Identify which cell holds the provided text, then report its [x, y] central coordinate. 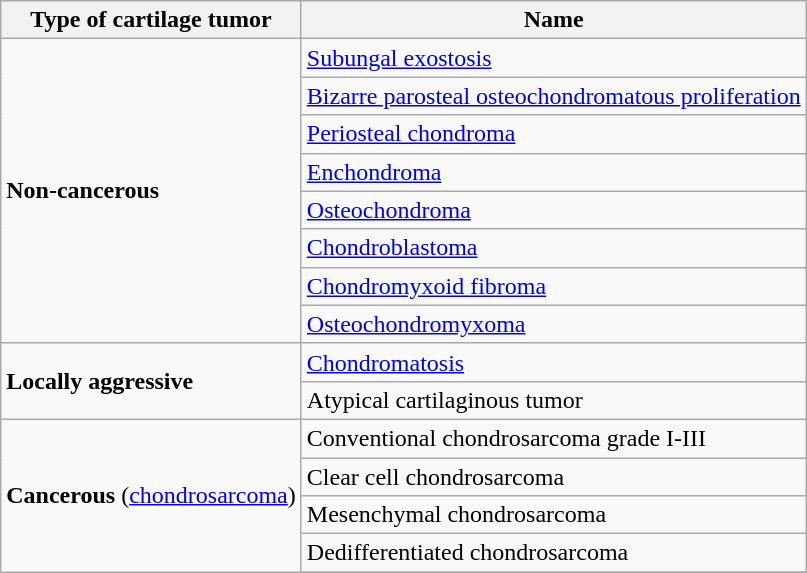
Non-cancerous [152, 191]
Cancerous (chondrosarcoma) [152, 495]
Osteochondroma [554, 210]
Subungal exostosis [554, 58]
Clear cell chondrosarcoma [554, 477]
Mesenchymal chondrosarcoma [554, 515]
Bizarre parosteal osteochondromatous proliferation [554, 96]
Type of cartilage tumor [152, 20]
Dedifferentiated chondrosarcoma [554, 553]
Chondromatosis [554, 362]
Conventional chondrosarcoma grade I-III [554, 438]
Enchondroma [554, 172]
Atypical cartilaginous tumor [554, 400]
Chondroblastoma [554, 248]
Chondromyxoid fibroma [554, 286]
Name [554, 20]
Locally aggressive [152, 381]
Periosteal chondroma [554, 134]
Osteochondromyxoma [554, 324]
